Locate the cell with the specified text and output its (x, y) center coordinate. 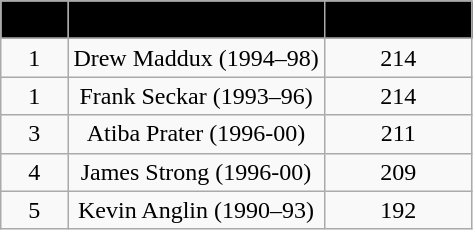
Player (196, 20)
Kevin Anglin (1990–93) (196, 210)
211 (398, 134)
Atiba Prater (1996-00) (196, 134)
Drew Maddux (1994–98) (196, 58)
Rank (34, 20)
4 (34, 172)
Career Steals (398, 20)
192 (398, 210)
209 (398, 172)
5 (34, 210)
Frank Seckar (1993–96) (196, 96)
3 (34, 134)
James Strong (1996-00) (196, 172)
